For the text-containing cell, return its midpoint in (x, y) coordinate format. 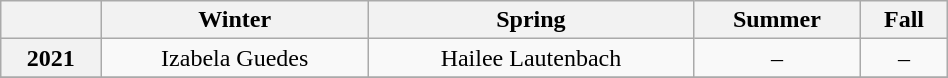
Winter (235, 20)
2021 (51, 58)
Izabela Guedes (235, 58)
Fall (904, 20)
Spring (531, 20)
Hailee Lautenbach (531, 58)
Summer (777, 20)
